Return the [X, Y] coordinate for the center point of the cell that contains the specified text.  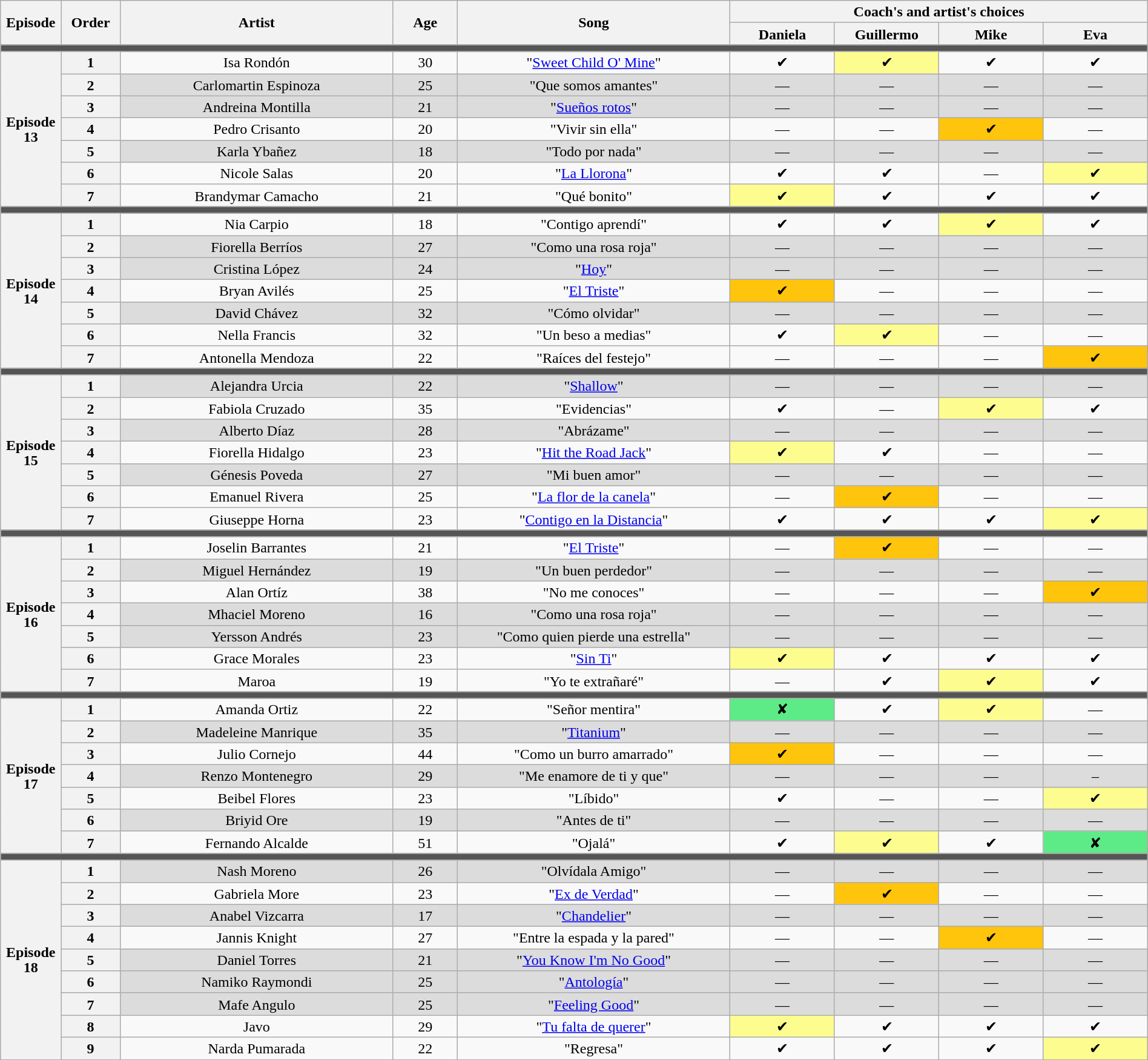
Nella Francis [257, 336]
Episode 15 [31, 452]
9 [91, 1048]
"Entre la espada y la pared" [593, 938]
"Titanium" [593, 732]
Order [91, 23]
Jannis Knight [257, 938]
Mike [991, 34]
Fiorella Hidalgo [257, 453]
"Regresa" [593, 1048]
"Raíces del festejo" [593, 357]
Episode 14 [31, 291]
Alan Ortíz [257, 592]
"Chandelier" [593, 916]
Song [593, 23]
Brandymar Camacho [257, 195]
44 [425, 754]
24 [425, 269]
Andreina Montilla [257, 107]
Gabriela More [257, 893]
Giuseppe Horna [257, 518]
"Señor mentira" [593, 710]
"La Llorona" [593, 173]
"Que somos amantes" [593, 85]
"Evidencias" [593, 408]
Joselin Barrantes [257, 548]
Alberto Díaz [257, 430]
Mhaciel Moreno [257, 614]
16 [425, 614]
17 [425, 916]
Fiorella Berríos [257, 246]
Bryan Avilés [257, 291]
Nash Moreno [257, 871]
28 [425, 430]
"Shallow" [593, 386]
"Ex de Verdad" [593, 893]
Briyid Ore [257, 820]
Episode 18 [31, 959]
"Antología" [593, 982]
"Qué bonito" [593, 195]
Daniela [782, 34]
"Me enamore de ti y que" [593, 777]
Amanda Ortiz [257, 710]
"La flor de la canela" [593, 497]
Coach's and artist's choices [939, 12]
Renzo Montenegro [257, 777]
"Hoy" [593, 269]
Carlomartin Espinoza [257, 85]
Artist [257, 23]
"Cómo olvidar" [593, 313]
Julio Cornejo [257, 754]
Daniel Torres [257, 959]
Antonella Mendoza [257, 357]
Miguel Hernández [257, 569]
38 [425, 592]
"Ojalá" [593, 842]
"Antes de ti" [593, 820]
Guillermo [886, 34]
"Abrázame" [593, 430]
30 [425, 63]
8 [91, 1026]
Episode 13 [31, 129]
Episode 16 [31, 614]
Episode [31, 23]
Eva [1095, 34]
Madeleine Manrique [257, 732]
"Todo por nada" [593, 151]
"You Know I'm No Good" [593, 959]
"Sin Ti" [593, 659]
"Hit the Road Jack" [593, 453]
Javo [257, 1026]
Alejandra Urcia [257, 386]
Isa Rondón [257, 63]
Grace Morales [257, 659]
"Un beso a medias" [593, 336]
Namiko Raymondi [257, 982]
"Como quien pierde una estrella" [593, 636]
"Mi buen amor" [593, 475]
"Olvídala Amigo" [593, 871]
Pedro Crisanto [257, 130]
"Feeling Good" [593, 1004]
Cristina López [257, 269]
Nicole Salas [257, 173]
Anabel Vizcarra [257, 916]
Age [425, 23]
Nia Carpio [257, 224]
"Contigo aprendí" [593, 224]
"No me conoces" [593, 592]
Beibel Flores [257, 798]
Karla Ybañez [257, 151]
Maroa [257, 681]
Yersson Andrés [257, 636]
Génesis Poveda [257, 475]
"Sweet Child O' Mine" [593, 63]
"Yo te extrañaré" [593, 681]
Fernando Alcalde [257, 842]
"Líbido" [593, 798]
"Contigo en la Distancia" [593, 518]
"Un buen perdedor" [593, 569]
Episode 17 [31, 776]
"Sueños rotos" [593, 107]
David Chávez [257, 313]
Emanuel Rivera [257, 497]
"Como un burro amarrado" [593, 754]
"Vivir sin ella" [593, 130]
26 [425, 871]
Fabiola Cruzado [257, 408]
"Tu falta de querer" [593, 1026]
– [1095, 777]
51 [425, 842]
Narda Pumarada [257, 1048]
Mafe Angulo [257, 1004]
